Find where the given text appears and provide that cell's center as [X, Y] coordinate. 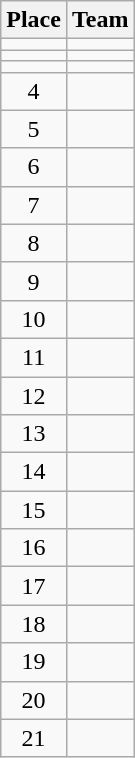
10 [34, 319]
4 [34, 91]
13 [34, 434]
11 [34, 357]
18 [34, 624]
17 [34, 586]
19 [34, 662]
5 [34, 129]
15 [34, 510]
Place [34, 20]
8 [34, 243]
12 [34, 395]
Team [100, 20]
6 [34, 167]
9 [34, 281]
20 [34, 700]
21 [34, 738]
16 [34, 548]
14 [34, 472]
7 [34, 205]
